Identify which cell holds the provided text, then report its (x, y) central coordinate. 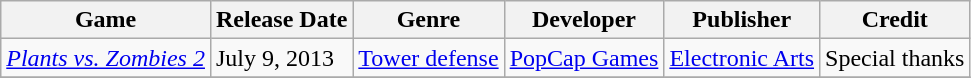
Genre (428, 20)
Tower defense (428, 58)
Special thanks (895, 58)
Publisher (742, 20)
Electronic Arts (742, 58)
Game (106, 20)
Developer (584, 20)
Plants vs. Zombies 2 (106, 58)
Release Date (281, 20)
July 9, 2013 (281, 58)
PopCap Games (584, 58)
Credit (895, 20)
